Find where the given text appears and provide that cell's center as [x, y] coordinate. 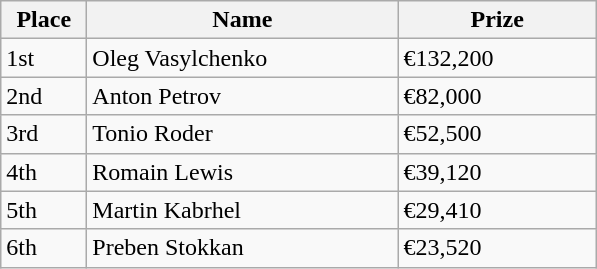
€132,200 [498, 58]
2nd [44, 96]
€39,120 [498, 172]
Place [44, 20]
4th [44, 172]
€52,500 [498, 134]
Oleg Vasylchenko [242, 58]
1st [44, 58]
Prize [498, 20]
Preben Stokkan [242, 248]
€82,000 [498, 96]
€23,520 [498, 248]
3rd [44, 134]
Tonio Roder [242, 134]
6th [44, 248]
Name [242, 20]
Anton Petrov [242, 96]
Martin Kabrhel [242, 210]
5th [44, 210]
Romain Lewis [242, 172]
€29,410 [498, 210]
